From the cell containing the given text, extract its center point as [x, y] coordinate. 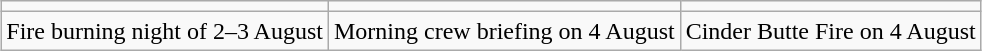
Morning crew briefing on 4 August [504, 31]
Fire burning night of 2–3 August [165, 31]
Cinder Butte Fire on 4 August [830, 31]
